Pinpoint the cell where the given text exists, returning its [x, y] midpoint coordinate. 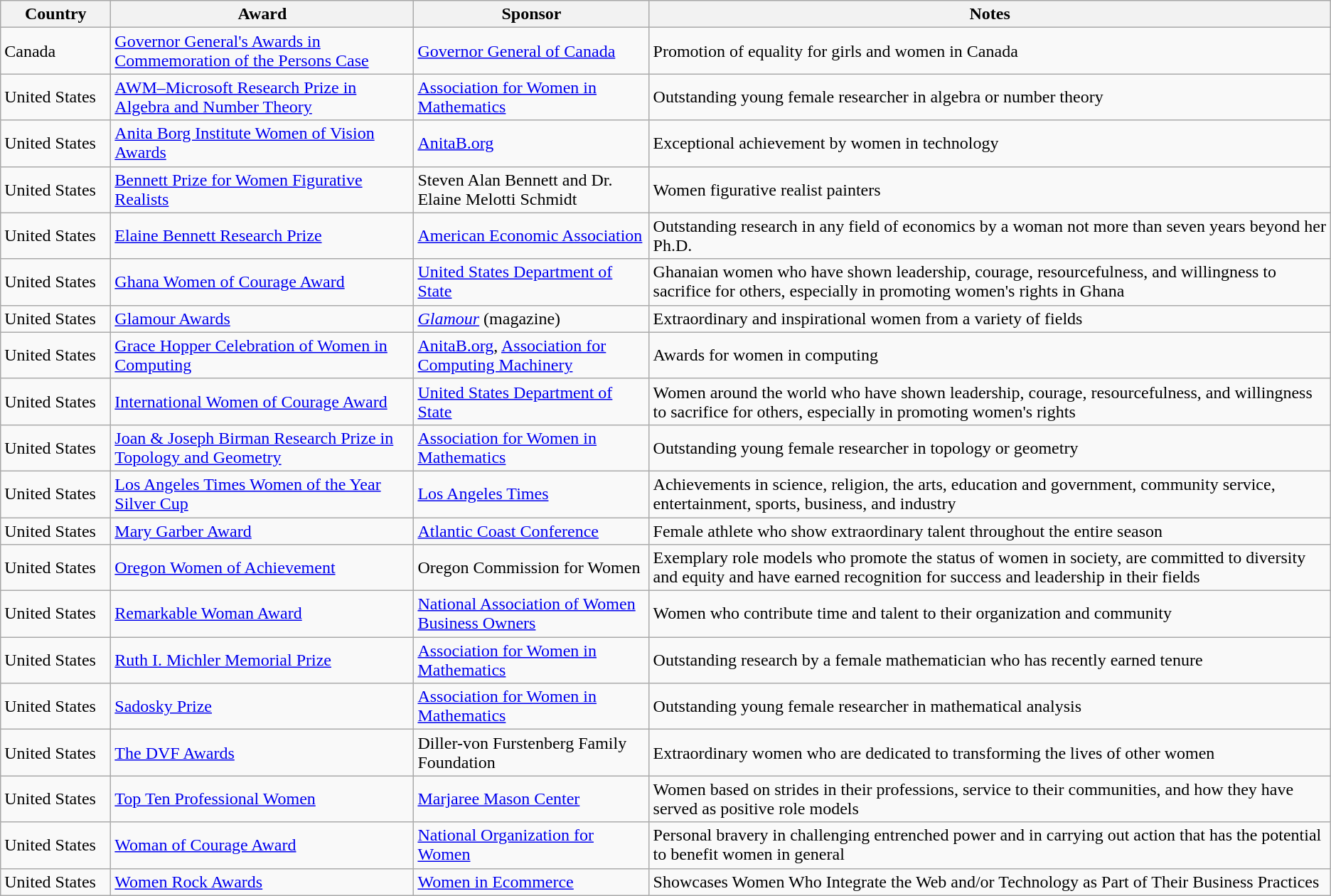
Glamour Awards [262, 319]
Marjaree Mason Center [532, 799]
The DVF Awards [262, 752]
AWM–Microsoft Research Prize in Algebra and Number Theory [262, 97]
Elaine Bennett Research Prize [262, 236]
National Association of Women Business Owners [532, 614]
Glamour (magazine) [532, 319]
Ghana Women of Courage Award [262, 282]
Showcases Women Who Integrate the Web and/or Technology as Part of Their Business Practices [990, 882]
Sponsor [532, 14]
Oregon Commission for Women [532, 567]
Achievements in science, religion, the arts, education and government, community service, entertainment, sports, business, and industry [990, 494]
Woman of Courage Award [262, 845]
Outstanding research in any field of economics by a woman not more than seven years beyond her Ph.D. [990, 236]
International Women of Courage Award [262, 401]
Bennett Prize for Women Figurative Realists [262, 189]
Promotion of equality for girls and women in Canada [990, 51]
Ruth I. Michler Memorial Prize [262, 660]
Personal bravery in challenging entrenched power and in carrying out action that has the potential to benefit women in general [990, 845]
Notes [990, 14]
National Organization for Women [532, 845]
Governor General of Canada [532, 51]
Atlantic Coast Conference [532, 531]
Top Ten Professional Women [262, 799]
AnitaB.org, Association for Computing Machinery [532, 356]
Women figurative realist painters [990, 189]
Exceptional achievement by women in technology [990, 144]
Women Rock Awards [262, 882]
Female athlete who show extraordinary talent throughout the entire season [990, 531]
Los Angeles Times [532, 494]
Women who contribute time and talent to their organization and community [990, 614]
Oregon Women of Achievement [262, 567]
Extraordinary and inspirational women from a variety of fields [990, 319]
Remarkable Woman Award [262, 614]
Women in Ecommerce [532, 882]
American Economic Association [532, 236]
AnitaB.org [532, 144]
Women based on strides in their professions, service to their communities, and how they have served as positive role models [990, 799]
Governor General's Awards in Commemoration of the Persons Case [262, 51]
Diller-von Furstenberg Family Foundation [532, 752]
Mary Garber Award [262, 531]
Los Angeles Times Women of the Year Silver Cup [262, 494]
Anita Borg Institute Women of Vision Awards [262, 144]
Awards for women in computing [990, 356]
Award [262, 14]
Outstanding young female researcher in algebra or number theory [990, 97]
Sadosky Prize [262, 707]
Outstanding young female researcher in topology or geometry [990, 448]
Outstanding young female researcher in mathematical analysis [990, 707]
Canada [55, 51]
Outstanding research by a female mathematician who has recently earned tenure [990, 660]
Extraordinary women who are dedicated to transforming the lives of other women [990, 752]
Steven Alan Bennett and Dr. Elaine Melotti Schmidt [532, 189]
Grace Hopper Celebration of Women in Computing [262, 356]
Joan & Joseph Birman Research Prize in Topology and Geometry [262, 448]
Country [55, 14]
